Capture the cell that displays the provided text and extract its (X, Y) central coordinate. 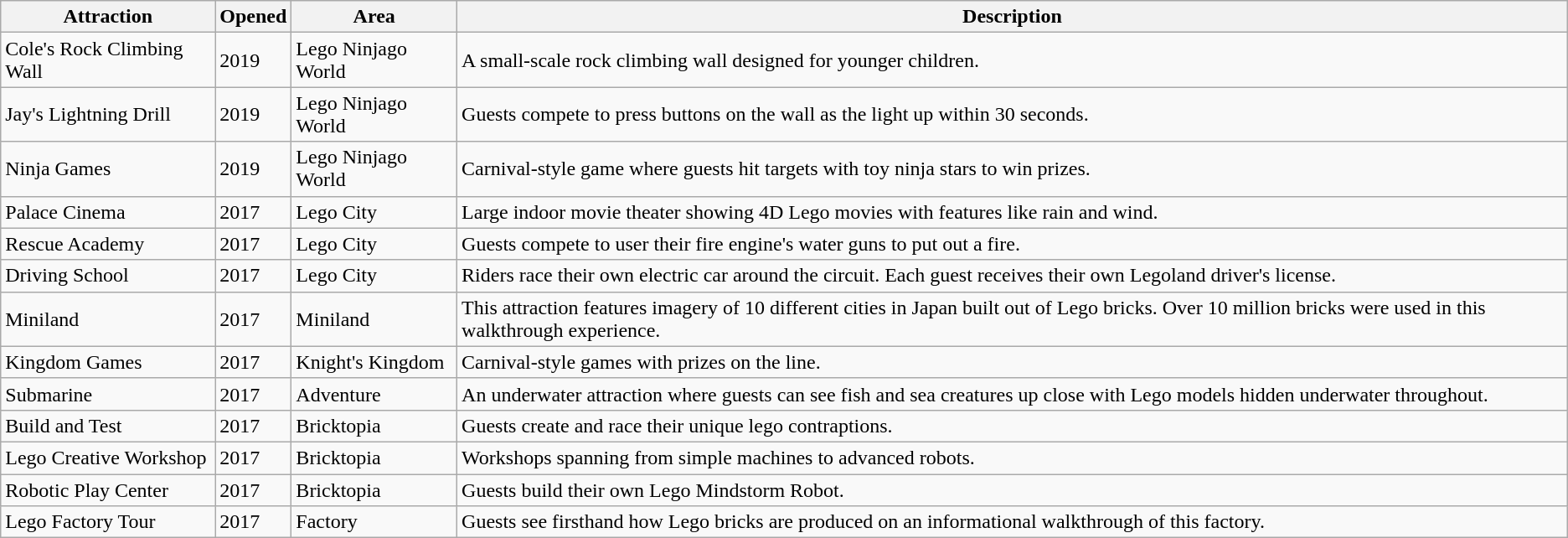
Guests compete to press buttons on the wall as the light up within 30 seconds. (1013, 114)
Guests create and race their unique lego contraptions. (1013, 426)
Carnival-style games with prizes on the line. (1013, 362)
Guests build their own Lego Mindstorm Robot. (1013, 490)
Knight's Kingdom (374, 362)
Carnival-style game where guests hit targets with toy ninja stars to win prizes. (1013, 169)
Attraction (108, 17)
Guests compete to user their fire engine's water guns to put out a fire. (1013, 244)
Lego Factory Tour (108, 522)
Cole's Rock Climbing Wall (108, 60)
Lego Creative Workshop (108, 458)
Factory (374, 522)
Workshops spanning from simple machines to advanced robots. (1013, 458)
Driving School (108, 276)
Guests see firsthand how Lego bricks are produced on an informational walkthrough of this factory. (1013, 522)
Opened (253, 17)
Riders race their own electric car around the circuit. Each guest receives their own Legoland driver's license. (1013, 276)
A small-scale rock climbing wall designed for younger children. (1013, 60)
Palace Cinema (108, 212)
Submarine (108, 394)
Area (374, 17)
Robotic Play Center (108, 490)
Jay's Lightning Drill (108, 114)
Kingdom Games (108, 362)
An underwater attraction where guests can see fish and sea creatures up close with Lego models hidden underwater throughout. (1013, 394)
Adventure (374, 394)
Large indoor movie theater showing 4D Lego movies with features like rain and wind. (1013, 212)
Ninja Games (108, 169)
Description (1013, 17)
Rescue Academy (108, 244)
Build and Test (108, 426)
